Capture the cell that displays the provided text and extract its (X, Y) central coordinate. 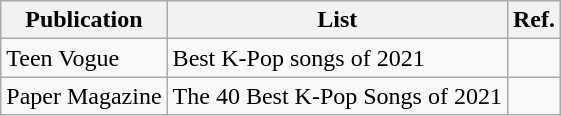
The 40 Best K-Pop Songs of 2021 (337, 96)
Teen Vogue (84, 58)
Paper Magazine (84, 96)
Ref. (534, 20)
Publication (84, 20)
Best K-Pop songs of 2021 (337, 58)
List (337, 20)
